Pinpoint the cell where the given text exists, returning its [x, y] midpoint coordinate. 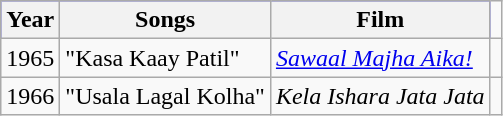
Year [30, 20]
Kela Ishara Jata Jata [380, 96]
Film [380, 20]
1966 [30, 96]
Sawaal Majha Aika! [380, 58]
"Usala Lagal Kolha" [166, 96]
"Kasa Kaay Patil" [166, 58]
1965 [30, 58]
Songs [166, 20]
